Return [x, y] of the center of cell containing provided text 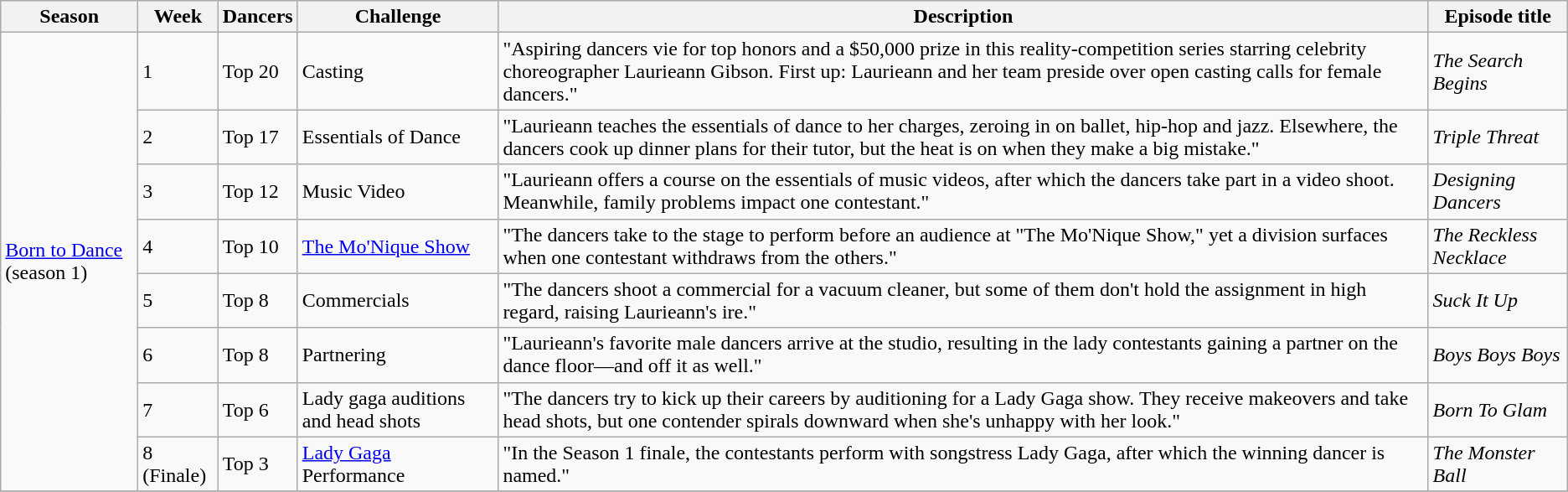
Lady gaga auditions and head shots [398, 409]
The Search Begins [1498, 71]
Commercials [398, 300]
Episode title [1498, 17]
Dancers [258, 17]
"Laurieann's favorite male dancers arrive at the studio, resulting in the lady contestants gaining a partner on the dance floor—and off it as well." [963, 355]
Top 20 [258, 71]
Triple Threat [1498, 137]
5 [178, 300]
Top 10 [258, 246]
Partnering [398, 355]
Top 3 [258, 464]
"In the Season 1 finale, the contestants perform with songstress Lady Gaga, after which the winning dancer is named." [963, 464]
The Reckless Necklace [1498, 246]
The Monster Ball [1498, 464]
Description [963, 17]
Music Video [398, 191]
Designing Dancers [1498, 191]
Top 17 [258, 137]
Season [70, 17]
"The dancers shoot a commercial for a vacuum cleaner, but some of them don't hold the assignment in high regard, raising Laurieann's ire." [963, 300]
8 (Finale) [178, 464]
Challenge [398, 17]
The Mo'Nique Show [398, 246]
Essentials of Dance [398, 137]
4 [178, 246]
7 [178, 409]
Top 12 [258, 191]
Boys Boys Boys [1498, 355]
Suck It Up [1498, 300]
Born To Glam [1498, 409]
3 [178, 191]
2 [178, 137]
Top 6 [258, 409]
1 [178, 71]
Casting [398, 71]
Lady Gaga Performance [398, 464]
Born to Dance (season 1) [70, 262]
6 [178, 355]
Week [178, 17]
